Identify which cell holds the provided text, then report its (X, Y) central coordinate. 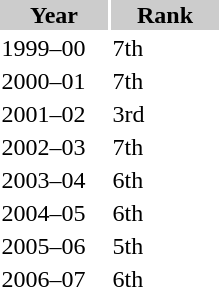
2004–05 (54, 213)
2005–06 (54, 246)
2001–02 (54, 114)
Year (54, 15)
Rank (165, 15)
5th (165, 246)
1999–00 (54, 48)
2003–04 (54, 180)
2000–01 (54, 81)
2002–03 (54, 147)
3rd (165, 114)
